Output the [x, y] coordinate of the center of the cell containing the given text.  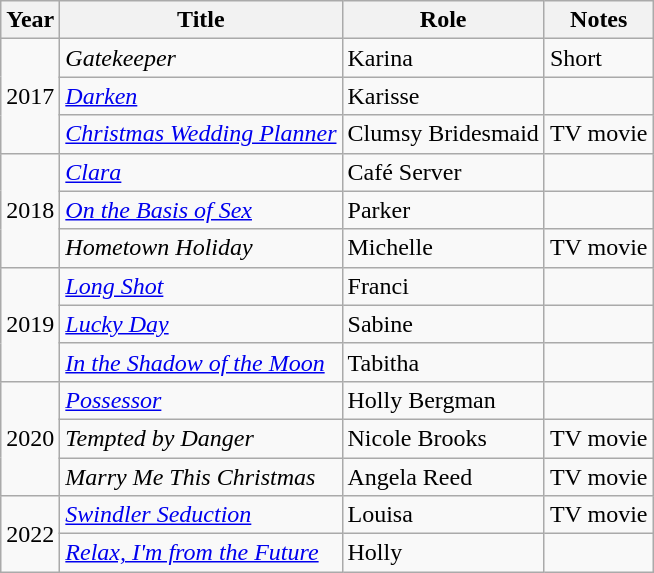
On the Basis of Sex [201, 210]
Possessor [201, 400]
Clumsy Bridesmaid [443, 134]
Angela Reed [443, 477]
2019 [30, 324]
Parker [443, 210]
Notes [598, 20]
Café Server [443, 172]
Lucky Day [201, 324]
Holly [443, 553]
Sabine [443, 324]
Holly Bergman [443, 400]
2017 [30, 96]
In the Shadow of the Moon [201, 362]
Louisa [443, 515]
Tempted by Danger [201, 438]
Hometown Holiday [201, 248]
Gatekeeper [201, 58]
Swindler Seduction [201, 515]
Marry Me This Christmas [201, 477]
2018 [30, 210]
2022 [30, 534]
Karina [443, 58]
Year [30, 20]
Role [443, 20]
Long Shot [201, 286]
Christmas Wedding Planner [201, 134]
2020 [30, 438]
Michelle [443, 248]
Relax, I'm from the Future [201, 553]
Tabitha [443, 362]
Title [201, 20]
Karisse [443, 96]
Short [598, 58]
Darken [201, 96]
Clara [201, 172]
Franci [443, 286]
Nicole Brooks [443, 438]
